Provide the [x, y] coordinate of the cell's center where the given text is located.  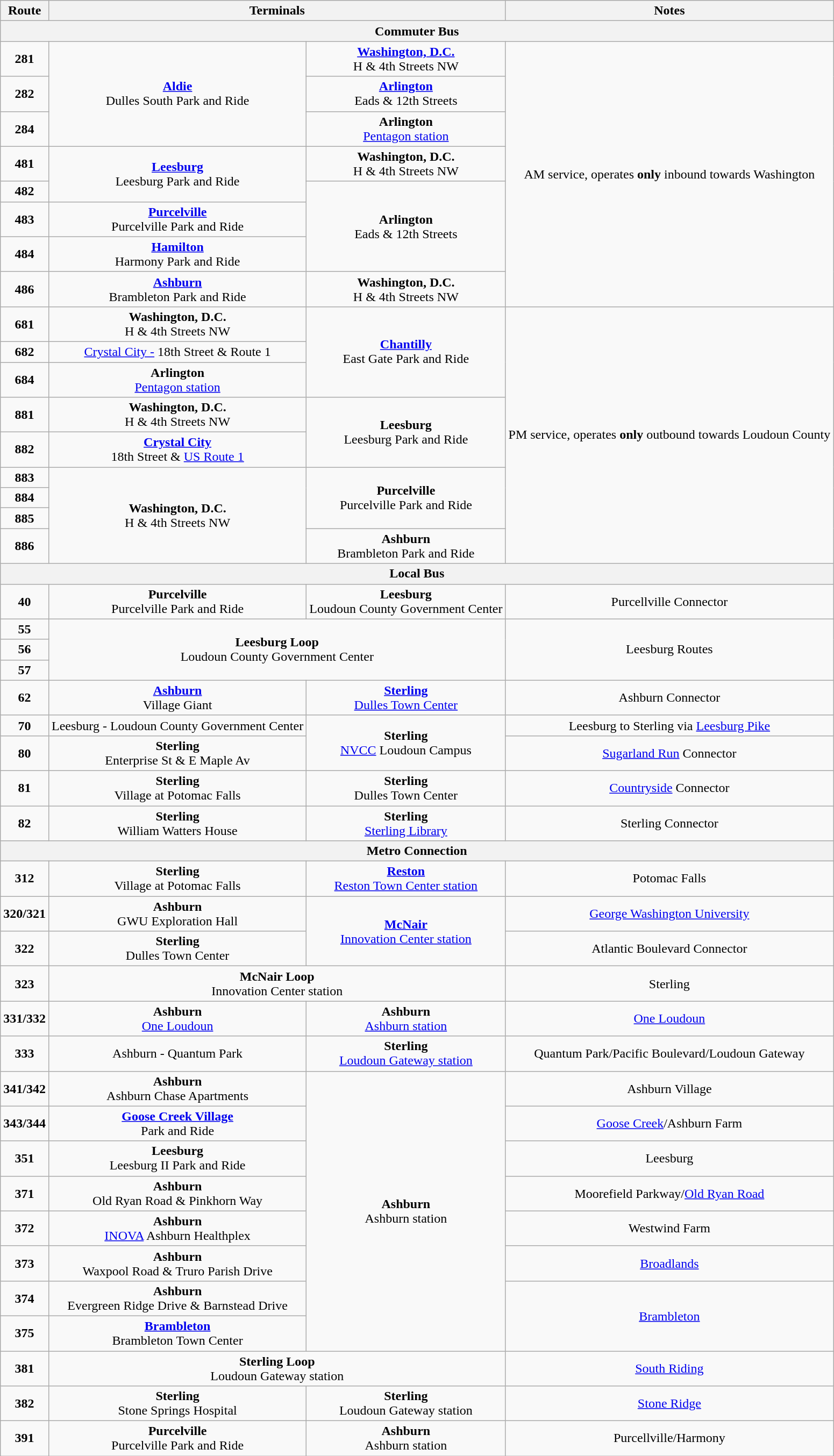
South Riding [669, 1368]
80 [25, 753]
56 [25, 650]
PM service, operates only outbound towards Loudoun County [669, 435]
Leesburg - Loudoun County Government Center [177, 725]
Ashburn Connector [669, 698]
ChantillyEast Gate Park and Ride [406, 352]
684 [25, 380]
Sterling [669, 984]
382 [25, 1403]
Sugarland Run Connector [669, 753]
483 [25, 219]
Brambleton [669, 1316]
885 [25, 518]
AshburnAshburn Chase Apartments [177, 1088]
Crystal City - 18th Street & Route 1 [177, 352]
62 [25, 698]
883 [25, 477]
320/321 [25, 914]
SterlingEnterprise St & E Maple Av [177, 753]
BrambletonBrambleton Town Center [177, 1333]
373 [25, 1264]
Leesburg LoopLoudoun County Government Center [277, 650]
482 [25, 191]
AshburnEvergreen Ridge Drive & Barnstead Drive [177, 1298]
341/342 [25, 1088]
McNairInnovation Center station [406, 931]
HamiltonHarmony Park and Ride [177, 254]
82 [25, 823]
Moorefield Parkway/Old Ryan Road [669, 1194]
AldieDulles South Park and Ride [177, 94]
322 [25, 948]
SterlingStone Springs Hospital [177, 1403]
One Loudoun [669, 1018]
Purcellville/Harmony [669, 1439]
LeesburgLeesburg II Park and Ride [177, 1158]
AshburnWaxpool Road & Truro Parish Drive [177, 1264]
Ashburn - Quantum Park [177, 1054]
Sterling Connector [669, 823]
381 [25, 1368]
391 [25, 1439]
884 [25, 498]
Atlantic Boulevard Connector [669, 948]
372 [25, 1228]
Ashburn Village [669, 1088]
375 [25, 1333]
331/332 [25, 1018]
Terminals [277, 11]
LeesburgLoudoun County Government Center [406, 601]
AshburnGWU Exploration Hall [177, 914]
Leesburg Routes [669, 650]
481 [25, 163]
Stone Ridge [669, 1403]
AshburnINOVA Ashburn Healthplex [177, 1228]
RestonReston Town Center station [406, 879]
351 [25, 1158]
Metro Connection [417, 851]
Purcellville Connector [669, 601]
SterlingSterling Library [406, 823]
Commuter Bus [417, 31]
682 [25, 352]
486 [25, 289]
Route [25, 11]
Countryside Connector [669, 788]
AshburnVillage Giant [177, 698]
AshburnOne Loudoun [177, 1018]
681 [25, 324]
323 [25, 984]
374 [25, 1298]
57 [25, 670]
Quantum Park/Pacific Boulevard/Loudoun Gateway [669, 1054]
40 [25, 601]
Potomac Falls [669, 879]
Westwind Farm [669, 1228]
SterlingNVCC Loudoun Campus [406, 743]
Local Bus [417, 574]
SterlingWilliam Watters House [177, 823]
882 [25, 449]
282 [25, 94]
AshburnOld Ryan Road & Pinkhorn Way [177, 1194]
Crystal City18th Street & US Route 1 [177, 449]
McNair LoopInnovation Center station [277, 984]
Broadlands [669, 1264]
333 [25, 1054]
371 [25, 1194]
281 [25, 59]
484 [25, 254]
81 [25, 788]
Leesburg [669, 1158]
George Washington University [669, 914]
Leesburg to Sterling via Leesburg Pike [669, 725]
343/344 [25, 1124]
Goose Creek VillagePark and Ride [177, 1124]
Notes [669, 11]
Sterling LoopLoudoun Gateway station [277, 1368]
Goose Creek/Ashburn Farm [669, 1124]
70 [25, 725]
312 [25, 879]
881 [25, 415]
284 [25, 129]
AM service, operates only inbound towards Washington [669, 174]
886 [25, 546]
55 [25, 629]
